Capture the cell that displays the provided text and extract its (x, y) central coordinate. 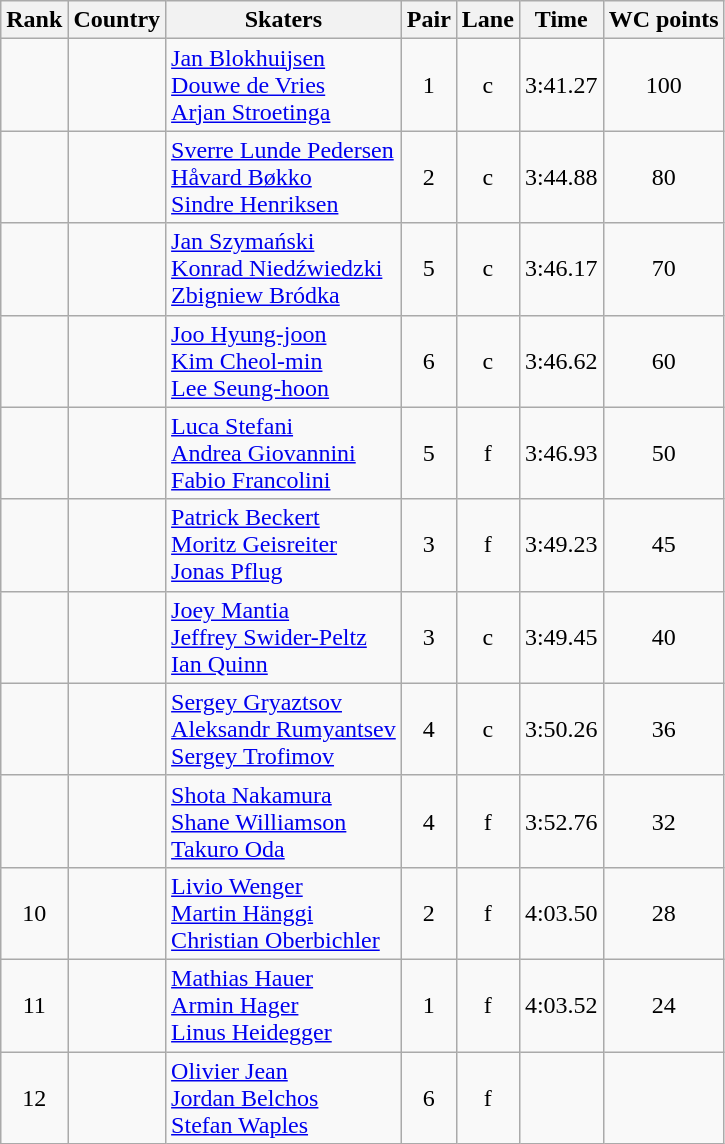
3:49.45 (561, 637)
50 (664, 453)
Jan BlokhuijsenDouwe de VriesArjan Stroetinga (284, 85)
28 (664, 913)
Luca StefaniAndrea GiovanniniFabio Francolini (284, 453)
Jan SzymańskiKonrad NiedźwiedzkiZbigniew Bródka (284, 269)
3:46.62 (561, 361)
4:03.52 (561, 1005)
Rank (34, 20)
Shota NakamuraShane WilliamsonTakuro Oda (284, 821)
10 (34, 913)
100 (664, 85)
36 (664, 729)
Sverre Lunde PedersenHåvard BøkkoSindre Henriksen (284, 177)
3:50.26 (561, 729)
4:03.50 (561, 913)
24 (664, 1005)
Mathias HauerArmin HagerLinus Heidegger (284, 1005)
Skaters (284, 20)
Olivier JeanJordan BelchosStefan Waples (284, 1098)
70 (664, 269)
45 (664, 545)
3:49.23 (561, 545)
3:44.88 (561, 177)
12 (34, 1098)
Patrick BeckertMoritz GeisreiterJonas Pflug (284, 545)
Joo Hyung-joonKim Cheol-minLee Seung-hoon (284, 361)
Time (561, 20)
3:46.17 (561, 269)
Lane (488, 20)
Joey MantiaJeffrey Swider-PeltzIan Quinn (284, 637)
3:52.76 (561, 821)
11 (34, 1005)
3:46.93 (561, 453)
40 (664, 637)
Sergey GryaztsovAleksandr RumyantsevSergey Trofimov (284, 729)
3:41.27 (561, 85)
Pair (428, 20)
32 (664, 821)
60 (664, 361)
80 (664, 177)
WC points (664, 20)
Country (117, 20)
Livio WengerMartin HänggiChristian Oberbichler (284, 913)
